Pinpoint the cell where the given text exists, returning its (x, y) midpoint coordinate. 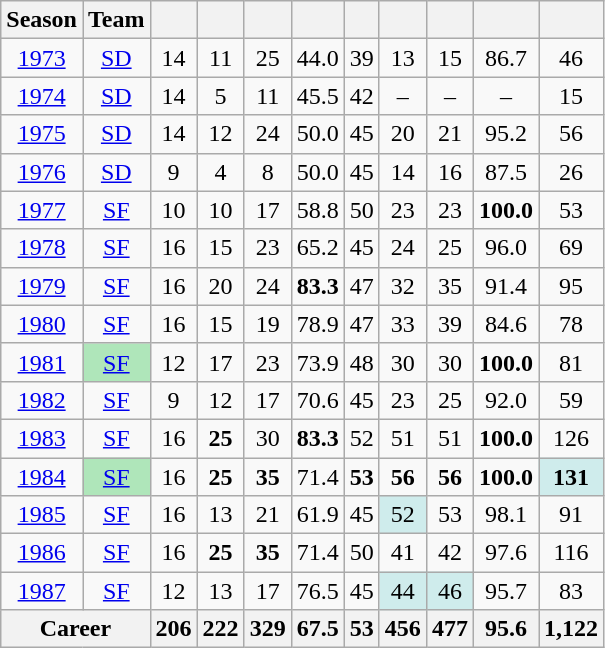
1986 (42, 553)
1973 (42, 58)
41 (402, 553)
92.0 (506, 400)
32 (402, 286)
1984 (42, 477)
456 (402, 629)
58.8 (318, 210)
86.7 (506, 58)
84.6 (506, 324)
5 (220, 96)
116 (572, 553)
83 (572, 591)
1981 (42, 362)
76.5 (318, 591)
95.2 (506, 134)
477 (450, 629)
73.9 (318, 362)
91 (572, 515)
65.2 (318, 248)
Season (42, 20)
33 (402, 324)
8 (268, 172)
329 (268, 629)
95.6 (506, 629)
Career (76, 629)
95.7 (506, 591)
1974 (42, 96)
96.0 (506, 248)
87.5 (506, 172)
1987 (42, 591)
78.9 (318, 324)
98.1 (506, 515)
26 (572, 172)
1979 (42, 286)
67.5 (318, 629)
69 (572, 248)
4 (220, 172)
48 (362, 362)
1976 (42, 172)
1978 (42, 248)
91.4 (506, 286)
1982 (42, 400)
206 (174, 629)
81 (572, 362)
222 (220, 629)
Team (116, 20)
1975 (42, 134)
44.0 (318, 58)
44 (402, 591)
97.6 (506, 553)
1977 (42, 210)
45.5 (318, 96)
61.9 (318, 515)
78 (572, 324)
1983 (42, 438)
59 (572, 400)
131 (572, 477)
1980 (42, 324)
19 (268, 324)
95 (572, 286)
70.6 (318, 400)
1985 (42, 515)
1,122 (572, 629)
126 (572, 438)
